Pinpoint the cell where the given text exists, returning its (x, y) midpoint coordinate. 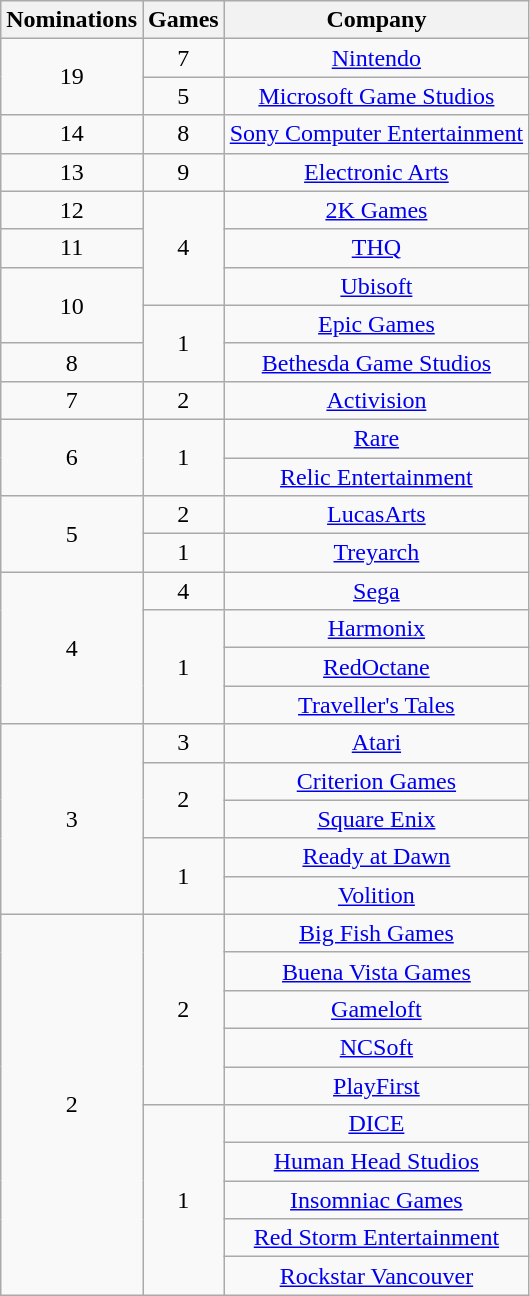
NCSoft (376, 1047)
Human Head Studios (376, 1162)
Microsoft Game Studios (376, 96)
Treyarch (376, 553)
14 (72, 134)
Buena Vista Games (376, 971)
Traveller's Tales (376, 705)
Ubisoft (376, 286)
Gameloft (376, 1009)
Epic Games (376, 324)
Relic Entertainment (376, 477)
Activision (376, 400)
Criterion Games (376, 781)
Rockstar Vancouver (376, 1276)
Insomniac Games (376, 1200)
Atari (376, 743)
13 (72, 172)
2K Games (376, 210)
9 (183, 172)
Nintendo (376, 58)
12 (72, 210)
LucasArts (376, 515)
Red Storm Entertainment (376, 1238)
THQ (376, 248)
Electronic Arts (376, 172)
Big Fish Games (376, 933)
PlayFirst (376, 1085)
Harmonix (376, 629)
Rare (376, 438)
Volition (376, 895)
6 (72, 457)
DICE (376, 1124)
Sony Computer Entertainment (376, 134)
11 (72, 248)
19 (72, 77)
Sega (376, 591)
Bethesda Game Studios (376, 362)
Games (183, 20)
Company (376, 20)
RedOctane (376, 667)
10 (72, 305)
Nominations (72, 20)
Ready at Dawn (376, 857)
Square Enix (376, 819)
